Pinpoint the cell where the given text exists, returning its (X, Y) midpoint coordinate. 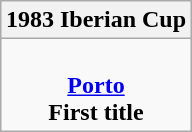
1983 Iberian Cup (96, 20)
PortoFirst title (96, 85)
